Return the (x, y) coordinate for the center point of the cell that contains the specified text.  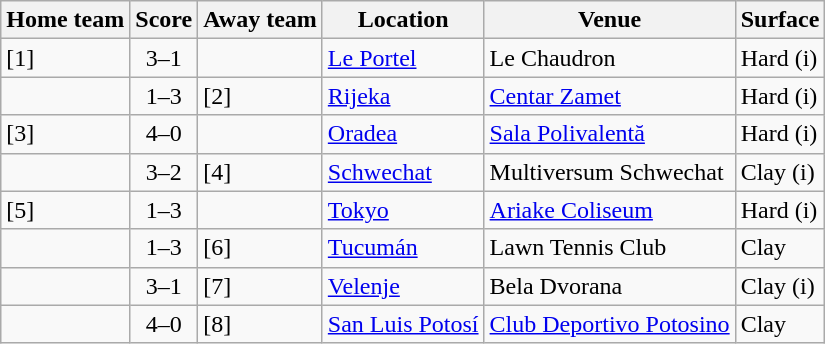
[8] (260, 324)
Surface (780, 20)
[4] (260, 172)
[1] (66, 58)
[6] (260, 248)
Bela Dvorana (610, 286)
Club Deportivo Potosino (610, 324)
Le Chaudron (610, 58)
Venue (610, 20)
Oradea (403, 134)
Sala Polivalentă (610, 134)
Velenje (403, 286)
San Luis Potosí (403, 324)
Schwechat (403, 172)
Le Portel (403, 58)
[3] (66, 134)
Home team (66, 20)
Rijeka (403, 96)
Tucumán (403, 248)
Centar Zamet (610, 96)
Score (164, 20)
Multiversum Schwechat (610, 172)
[2] (260, 96)
Ariake Coliseum (610, 210)
Location (403, 20)
3–2 (164, 172)
Away team (260, 20)
[5] (66, 210)
[7] (260, 286)
Lawn Tennis Club (610, 248)
Tokyo (403, 210)
